Return the (X, Y) coordinate for the center point of the cell that contains the specified text.  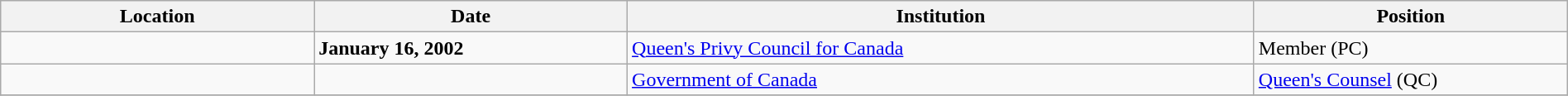
Queen's Privy Council for Canada (941, 48)
January 16, 2002 (471, 48)
Location (157, 17)
Queen's Counsel (QC) (1411, 79)
Date (471, 17)
Member (PC) (1411, 48)
Government of Canada (941, 79)
Institution (941, 17)
Position (1411, 17)
